Output the (x, y) coordinate of the center of the cell containing the given text.  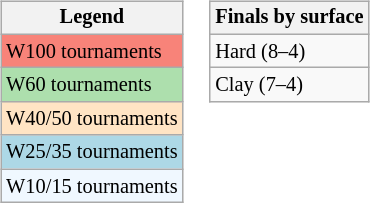
W40/50 tournaments (92, 119)
Legend (92, 18)
W60 tournaments (92, 85)
W10/15 tournaments (92, 186)
Finals by surface (289, 18)
W100 tournaments (92, 51)
Clay (7–4) (289, 85)
W25/35 tournaments (92, 152)
Hard (8–4) (289, 51)
